From the cell containing the given text, extract its center point as [x, y] coordinate. 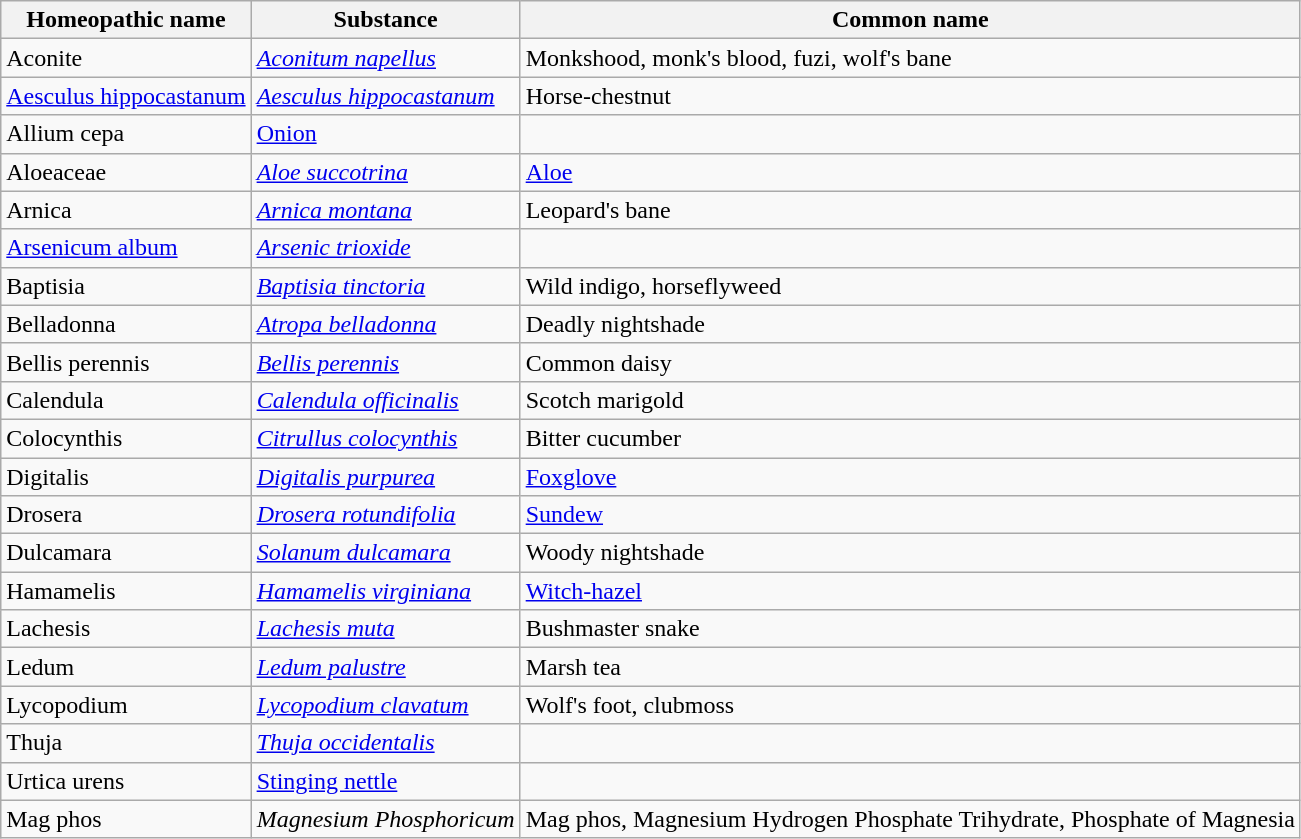
Lachesis muta [386, 629]
Mag phos, Magnesium Hydrogen Phosphate Trihydrate, Phosphate of Magnesia [910, 819]
Wild indigo, horseflyweed [910, 286]
Horse-chestnut [910, 96]
Hamamelis virginiana [386, 591]
Thuja occidentalis [386, 743]
Bitter cucumber [910, 438]
Calendula officinalis [386, 400]
Colocynthis [126, 438]
Arsenicum album [126, 248]
Drosera rotundifolia [386, 515]
Lycopodium clavatum [386, 705]
Arnica [126, 210]
Aloe [910, 172]
Ledum [126, 667]
Onion [386, 134]
Aloe succotrina [386, 172]
Calendula [126, 400]
Common daisy [910, 362]
Thuja [126, 743]
Digitalis [126, 477]
Aconitum napellus [386, 58]
Marsh tea [910, 667]
Baptisia tinctoria [386, 286]
Scotch marigold [910, 400]
Wolf's foot, clubmoss [910, 705]
Arsenic trioxide [386, 248]
Homeopathic name [126, 20]
Solanum dulcamara [386, 553]
Belladonna [126, 324]
Witch-hazel [910, 591]
Substance [386, 20]
Baptisia [126, 286]
Aloeaceae [126, 172]
Monkshood, monk's blood, fuzi, wolf's bane [910, 58]
Atropa belladonna [386, 324]
Digitalis purpurea [386, 477]
Woody nightshade [910, 553]
Urtica urens [126, 781]
Dulcamara [126, 553]
Bushmaster snake [910, 629]
Lachesis [126, 629]
Arnica montana [386, 210]
Magnesium Phosphoricum [386, 819]
Stinging nettle [386, 781]
Sundew [910, 515]
Mag phos [126, 819]
Foxglove [910, 477]
Lycopodium [126, 705]
Hamamelis [126, 591]
Deadly nightshade [910, 324]
Drosera [126, 515]
Aconite [126, 58]
Ledum palustre [386, 667]
Citrullus colocynthis [386, 438]
Common name [910, 20]
Leopard's bane [910, 210]
Allium cepa [126, 134]
